Find where the given text appears and provide that cell's center as (x, y) coordinate. 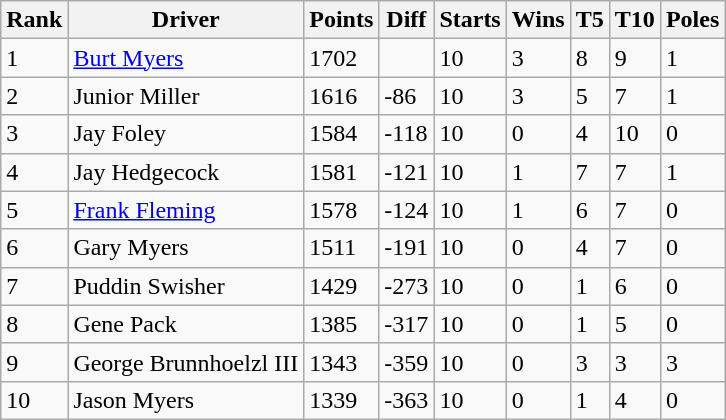
Junior Miller (186, 96)
Burt Myers (186, 58)
-118 (406, 134)
-124 (406, 210)
Gene Pack (186, 324)
-359 (406, 362)
-363 (406, 400)
Poles (692, 20)
T5 (590, 20)
Diff (406, 20)
-191 (406, 248)
T10 (634, 20)
Jay Foley (186, 134)
Wins (538, 20)
-317 (406, 324)
2 (34, 96)
1339 (342, 400)
-86 (406, 96)
Points (342, 20)
1584 (342, 134)
Frank Fleming (186, 210)
1343 (342, 362)
-121 (406, 172)
1511 (342, 248)
George Brunnhoelzl III (186, 362)
Jason Myers (186, 400)
Rank (34, 20)
1616 (342, 96)
1385 (342, 324)
Starts (470, 20)
1702 (342, 58)
Jay Hedgecock (186, 172)
1429 (342, 286)
-273 (406, 286)
Driver (186, 20)
1578 (342, 210)
1581 (342, 172)
Puddin Swisher (186, 286)
Gary Myers (186, 248)
